Determine the (X, Y) coordinate at the center of the cell enclosing the given text.  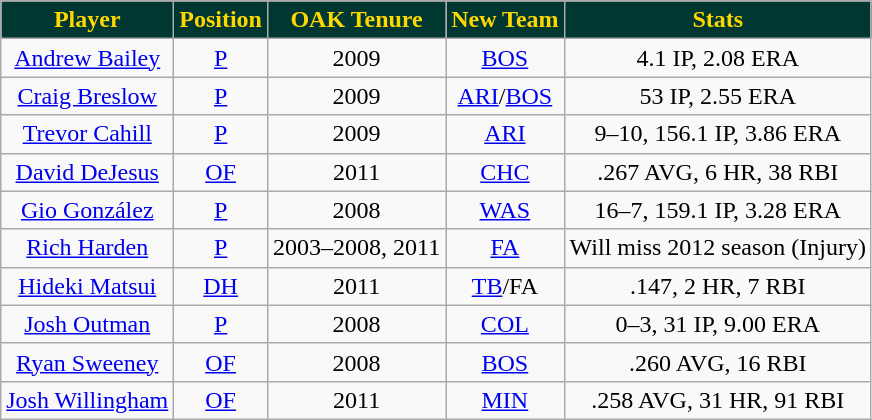
Andrew Bailey (88, 58)
Josh Outman (88, 324)
MIN (505, 400)
16–7, 159.1 IP, 3.28 ERA (718, 210)
ARI/BOS (505, 96)
TB/FA (505, 286)
David DeJesus (88, 172)
Gio González (88, 210)
Hideki Matsui (88, 286)
Trevor Cahill (88, 134)
Rich Harden (88, 248)
Will miss 2012 season (Injury) (718, 248)
COL (505, 324)
WAS (505, 210)
.147, 2 HR, 7 RBI (718, 286)
4.1 IP, 2.08 ERA (718, 58)
FA (505, 248)
Stats (718, 20)
2003–2008, 2011 (356, 248)
Josh Willingham (88, 400)
Craig Breslow (88, 96)
.258 AVG, 31 HR, 91 RBI (718, 400)
.267 AVG, 6 HR, 38 RBI (718, 172)
DH (221, 286)
New Team (505, 20)
Ryan Sweeney (88, 362)
ARI (505, 134)
.260 AVG, 16 RBI (718, 362)
0–3, 31 IP, 9.00 ERA (718, 324)
CHC (505, 172)
OAK Tenure (356, 20)
53 IP, 2.55 ERA (718, 96)
Player (88, 20)
9–10, 156.1 IP, 3.86 ERA (718, 134)
Position (221, 20)
